Scan for the cell matching the given text and deliver its (x, y) coordinate at center. 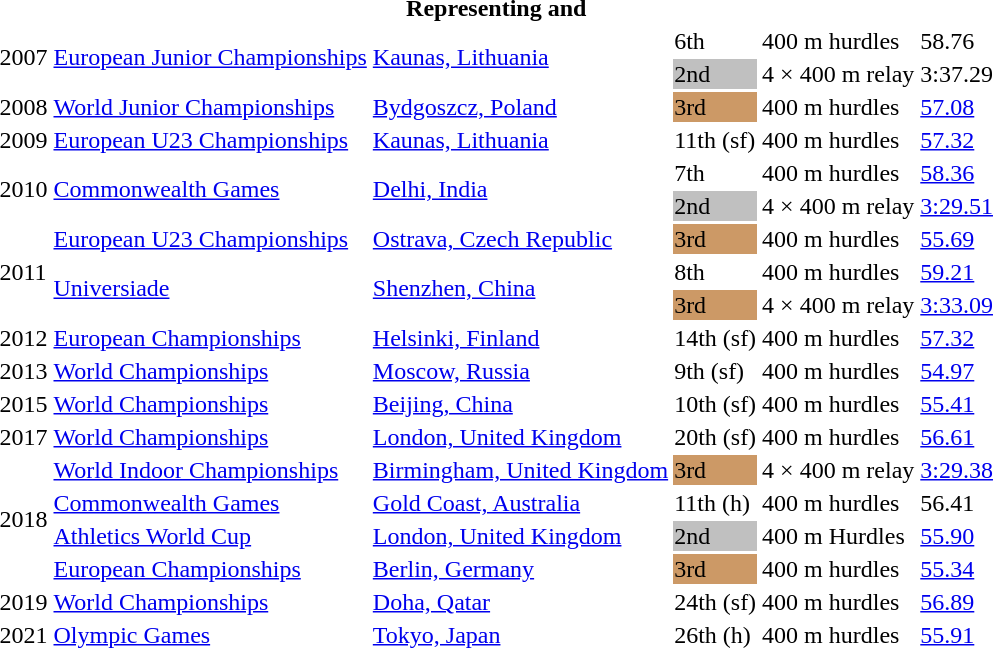
Doha, Qatar (520, 602)
Birmingham, United Kingdom (520, 470)
Ostrava, Czech Republic (520, 239)
6th (716, 41)
10th (sf) (716, 404)
14th (sf) (716, 338)
World Indoor Championships (210, 470)
Helsinki, Finland (520, 338)
Berlin, Germany (520, 569)
8th (716, 272)
Beijing, China (520, 404)
European Junior Championships (210, 58)
24th (sf) (716, 602)
20th (sf) (716, 437)
Gold Coast, Australia (520, 503)
11th (sf) (716, 140)
Moscow, Russia (520, 371)
Delhi, India (520, 190)
400 m Hurdles (838, 536)
11th (h) (716, 503)
World Junior Championships (210, 107)
7th (716, 173)
Universiade (210, 288)
Athletics World Cup (210, 536)
Shenzhen, China (520, 288)
9th (sf) (716, 371)
Bydgoszcz, Poland (520, 107)
